Identify which cell holds the provided text, then report its (x, y) central coordinate. 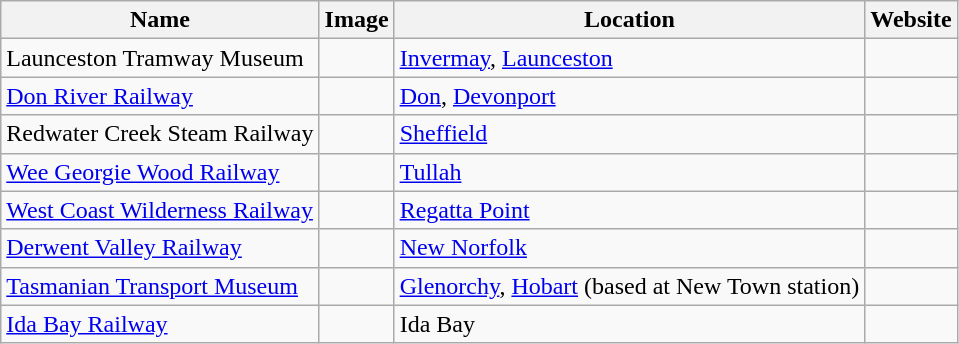
Don River Railway (160, 96)
Regatta Point (630, 210)
Invermay, Launceston (630, 58)
Image (356, 20)
Launceston Tramway Museum (160, 58)
Ida Bay Railway (160, 324)
West Coast Wilderness Railway (160, 210)
Redwater Creek Steam Railway (160, 134)
Name (160, 20)
Website (911, 20)
Ida Bay (630, 324)
Derwent Valley Railway (160, 248)
Location (630, 20)
New Norfolk (630, 248)
Wee Georgie Wood Railway (160, 172)
Sheffield (630, 134)
Tasmanian Transport Museum (160, 286)
Glenorchy, Hobart (based at New Town station) (630, 286)
Tullah (630, 172)
Don, Devonport (630, 96)
